From the cell containing the given text, extract its center point as (X, Y) coordinate. 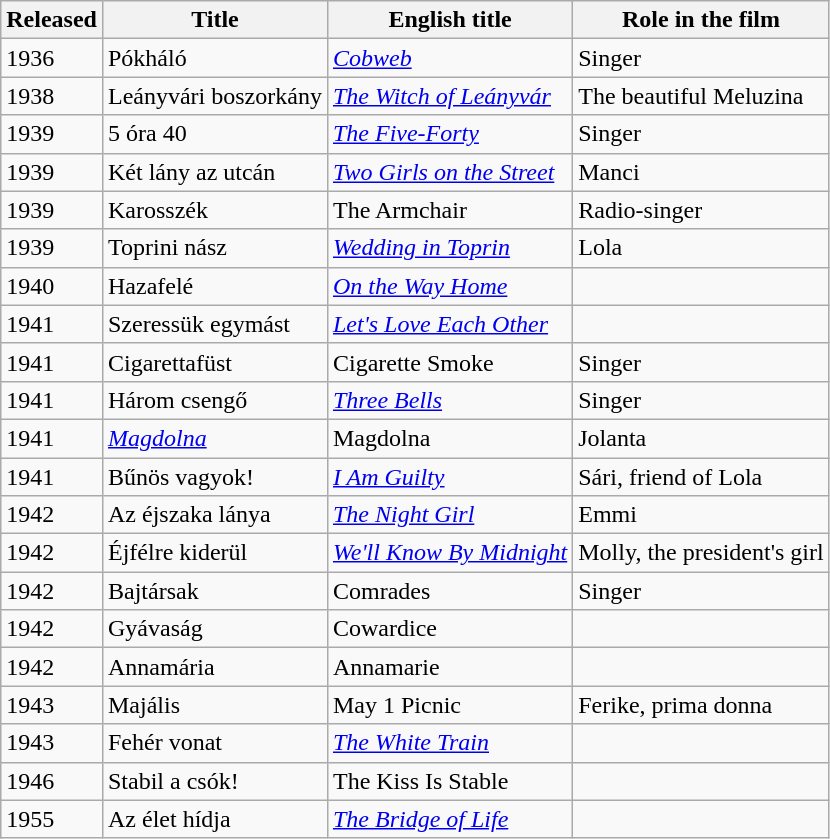
Cowardice (450, 629)
Annamarie (450, 667)
Három csengő (214, 400)
Éjfélre kiderül (214, 553)
Leányvári boszorkány (214, 96)
Cigarette Smoke (450, 362)
Ferike, prima donna (701, 705)
Bajtársak (214, 591)
Three Bells (450, 400)
5 óra 40 (214, 134)
Wedding in Toprin (450, 248)
On the Way Home (450, 286)
Gyávaság (214, 629)
1940 (52, 286)
Two Girls on the Street (450, 172)
Majális (214, 705)
I Am Guilty (450, 477)
Hazafelé (214, 286)
Title (214, 20)
Stabil a csók! (214, 781)
1938 (52, 96)
Bűnös vagyok! (214, 477)
Molly, the president's girl (701, 553)
The Kiss Is Stable (450, 781)
Szeressük egymást (214, 324)
Lola (701, 248)
Két lány az utcán (214, 172)
The beautiful Meluzina (701, 96)
Az élet hídja (214, 819)
The Bridge of Life (450, 819)
Manci (701, 172)
Comrades (450, 591)
Sári, friend of Lola (701, 477)
The Witch of Leányvár (450, 96)
The Armchair (450, 210)
Emmi (701, 515)
Toprini nász (214, 248)
The White Train (450, 743)
Radio-singer (701, 210)
1946 (52, 781)
English title (450, 20)
Pókháló (214, 58)
1955 (52, 819)
The Five-Forty (450, 134)
The Night Girl (450, 515)
We'll Know By Midnight (450, 553)
Cigarettafüst (214, 362)
Az éjszaka lánya (214, 515)
Let's Love Each Other (450, 324)
Annamária (214, 667)
May 1 Picnic (450, 705)
Role in the film (701, 20)
Fehér vonat (214, 743)
1936 (52, 58)
Released (52, 20)
Karosszék (214, 210)
Jolanta (701, 438)
Cobweb (450, 58)
